Find where the given text appears and provide that cell's center as (x, y) coordinate. 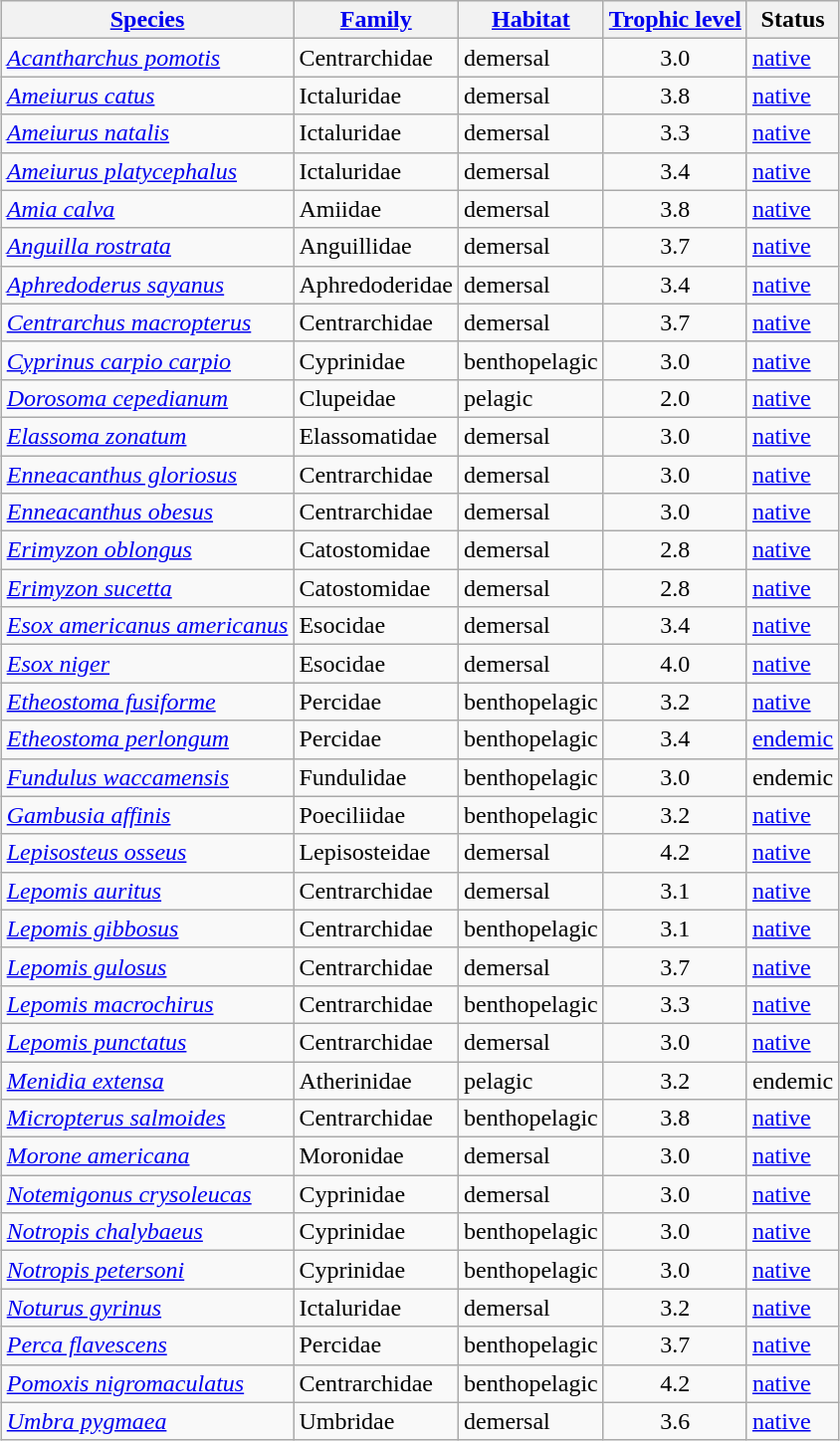
Ameiurus natalis (147, 133)
Poeciliidae (376, 815)
Clupeidae (376, 398)
Umbridae (376, 1421)
2.0 (675, 398)
Noturus gyrinus (147, 1308)
3.6 (675, 1421)
Esox americanus americanus (147, 626)
Trophic level (675, 20)
Aphredoderidae (376, 285)
Species (147, 20)
Moronidae (376, 1156)
Enneacanthus obesus (147, 513)
Menidia extensa (147, 1080)
Lepisosteidae (376, 853)
Etheostoma perlongum (147, 739)
Centrarchus macropterus (147, 322)
Notropis chalybaeus (147, 1232)
Erimyzon oblongus (147, 550)
Pomoxis nigromaculatus (147, 1383)
Etheostoma fusiforme (147, 702)
Status (792, 20)
Dorosoma cepedianum (147, 398)
Lepomis gibbosus (147, 928)
Gambusia affinis (147, 815)
Ameiurus catus (147, 96)
Elassomatidae (376, 436)
Amiidae (376, 209)
Lepomis macrochirus (147, 1004)
Lepomis punctatus (147, 1042)
Notemigonus crysoleucas (147, 1194)
Lepomis auritus (147, 891)
4.0 (675, 664)
Ameiurus platycephalus (147, 171)
Family (376, 20)
Aphredoderus sayanus (147, 285)
Amia calva (147, 209)
Erimyzon sucetta (147, 588)
Lepisosteus osseus (147, 853)
Cyprinus carpio carpio (147, 360)
Perca flavescens (147, 1345)
Umbra pygmaea (147, 1421)
Acantharchus pomotis (147, 58)
Atherinidae (376, 1080)
Fundulus waccamensis (147, 777)
Fundulidae (376, 777)
Morone americana (147, 1156)
Esox niger (147, 664)
Anguilla rostrata (147, 247)
Micropterus salmoides (147, 1119)
Lepomis gulosus (147, 966)
Notropis petersoni (147, 1270)
Habitat (531, 20)
Anguillidae (376, 247)
Elassoma zonatum (147, 436)
Enneacanthus gloriosus (147, 475)
